Find where the given text appears and provide that cell's center as [X, Y] coordinate. 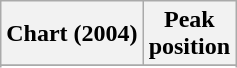
Peakposition [189, 34]
Chart (2004) [72, 34]
